Detect which cell encompasses the target text, then output its (X, Y) center coordinate. 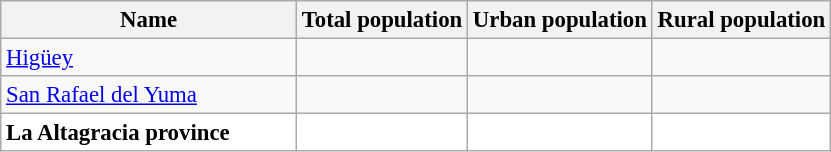
Total population (382, 20)
La Altagracia province (149, 133)
Higüey (149, 58)
Urban population (560, 20)
San Rafael del Yuma (149, 95)
Rural population (741, 20)
Name (149, 20)
